Extract the [X, Y] coordinate from the center of the cell holding the provided text.  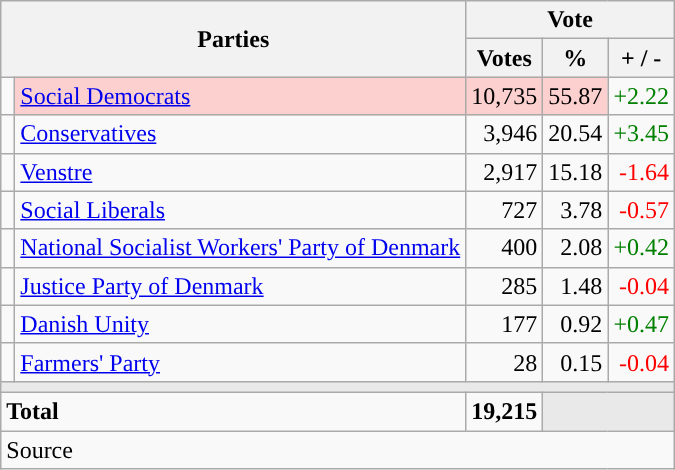
+0.42 [642, 248]
Venstre [240, 172]
400 [504, 248]
-1.64 [642, 172]
3.78 [576, 210]
2.08 [576, 248]
Total [234, 411]
+2.22 [642, 96]
285 [504, 286]
-0.57 [642, 210]
Social Democrats [240, 96]
55.87 [576, 96]
727 [504, 210]
2,917 [504, 172]
Conservatives [240, 134]
15.18 [576, 172]
28 [504, 362]
Vote [570, 20]
177 [504, 324]
20.54 [576, 134]
3,946 [504, 134]
0.15 [576, 362]
Justice Party of Denmark [240, 286]
10,735 [504, 96]
Source [338, 449]
19,215 [504, 411]
National Socialist Workers' Party of Denmark [240, 248]
0.92 [576, 324]
+3.45 [642, 134]
% [576, 58]
1.48 [576, 286]
Farmers' Party [240, 362]
Parties [234, 39]
+0.47 [642, 324]
Social Liberals [240, 210]
+ / - [642, 58]
Votes [504, 58]
Danish Unity [240, 324]
